Detect which cell encompasses the target text, then output its [x, y] center coordinate. 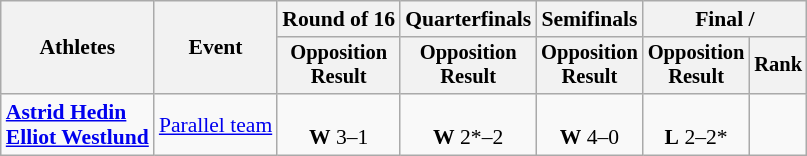
Round of 16 [338, 19]
L 2–2* [696, 124]
Final / [725, 19]
Parallel team [216, 124]
Semifinals [590, 19]
W 4–0 [590, 124]
Event [216, 48]
W 2*–2 [468, 124]
Astrid HedinElliot Westlund [78, 124]
W 3–1 [338, 124]
Rank [778, 66]
Quarterfinals [468, 19]
Athletes [78, 48]
